Detect which cell encompasses the target text, then output its [X, Y] center coordinate. 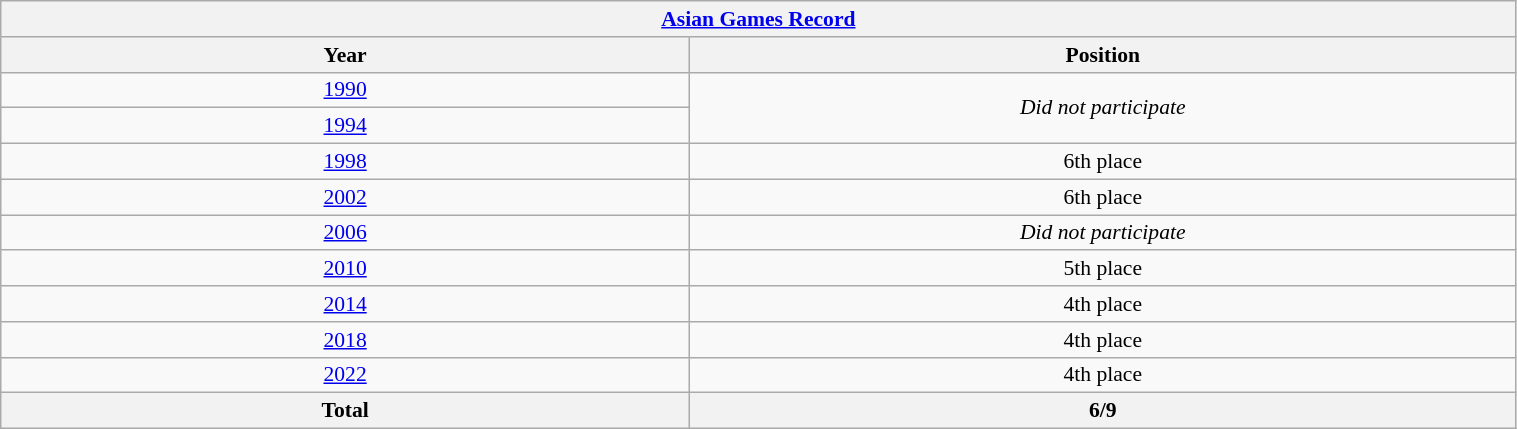
6/9 [1104, 411]
1990 [346, 90]
2022 [346, 375]
Position [1104, 55]
Total [346, 411]
2006 [346, 233]
Year [346, 55]
2018 [346, 340]
Asian Games Record [758, 19]
1994 [346, 126]
1998 [346, 162]
2010 [346, 269]
2014 [346, 304]
2002 [346, 197]
5th place [1104, 269]
